Capture the cell that displays the provided text and extract its [X, Y] central coordinate. 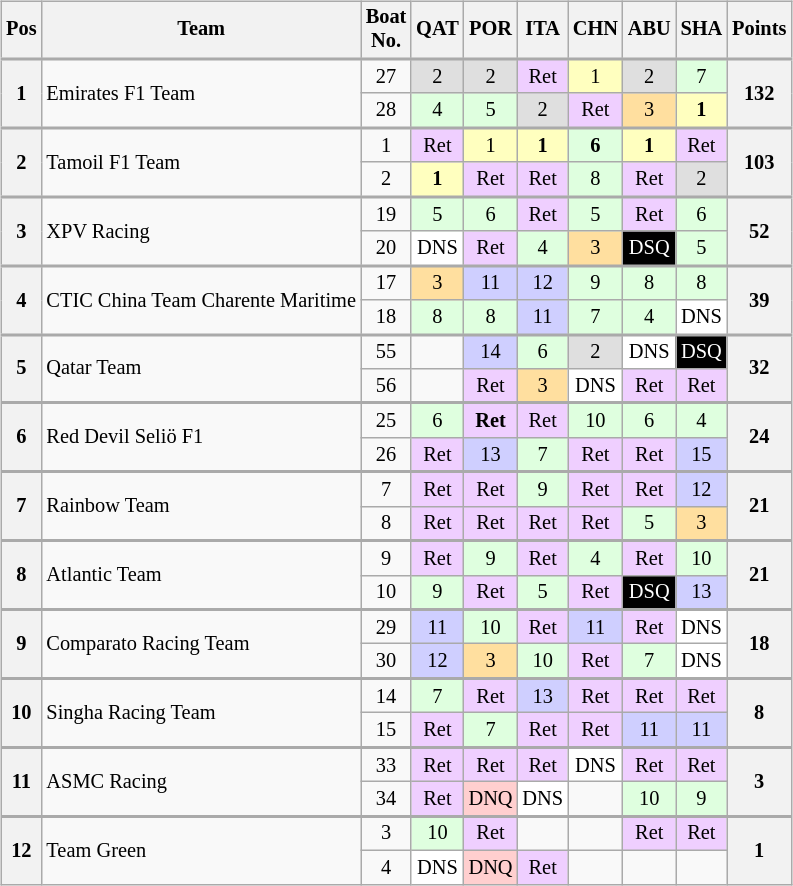
Singha Racing Team [200, 712]
33 [386, 764]
25 [386, 420]
CTIC China Team Charente Maritime [200, 300]
ABU [650, 30]
132 [759, 94]
34 [386, 799]
QAT [437, 30]
103 [759, 162]
BoatNo. [386, 30]
20 [386, 248]
XPV Racing [200, 232]
26 [386, 455]
55 [386, 351]
CHN [596, 30]
Points [759, 30]
28 [386, 110]
Team Green [200, 850]
Pos [21, 30]
27 [386, 76]
ASMC Racing [200, 782]
29 [386, 627]
Comparato Racing Team [200, 644]
Rainbow Team [200, 506]
56 [386, 386]
24 [759, 438]
17 [386, 282]
Atlantic Team [200, 576]
52 [759, 232]
32 [759, 368]
30 [386, 661]
Qatar Team [200, 368]
Red Devil Seliö F1 [200, 438]
Emirates F1 Team [200, 94]
POR [491, 30]
ITA [542, 30]
SHA [702, 30]
Team [200, 30]
Tamoil F1 Team [200, 162]
19 [386, 214]
39 [759, 300]
